Search for the cell housing the specified text and yield its [X, Y] center coordinate. 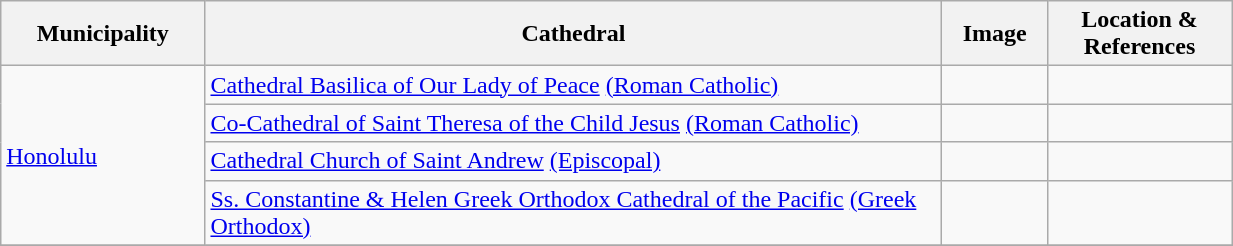
Image [995, 34]
Ss. Constantine & Helen Greek Orthodox Cathedral of the Pacific (Greek Orthodox) [574, 212]
Location & References [1139, 34]
Co-Cathedral of Saint Theresa of the Child Jesus (Roman Catholic) [574, 123]
Cathedral Church of Saint Andrew (Episcopal) [574, 161]
Cathedral [574, 34]
Honolulu [103, 156]
Municipality [103, 34]
Cathedral Basilica of Our Lady of Peace (Roman Catholic) [574, 85]
